Capture the cell that displays the provided text and extract its (X, Y) central coordinate. 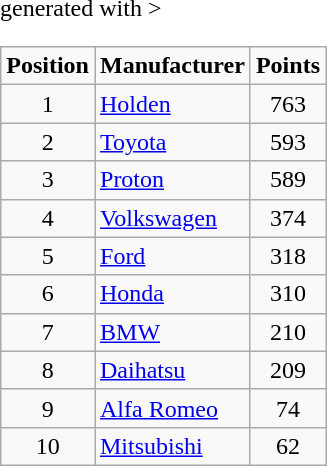
Mitsubishi (172, 446)
7 (48, 332)
8 (48, 370)
Proton (172, 180)
9 (48, 408)
6 (48, 294)
310 (288, 294)
589 (288, 180)
318 (288, 256)
593 (288, 142)
210 (288, 332)
Holden (172, 104)
74 (288, 408)
Daihatsu (172, 370)
209 (288, 370)
Honda (172, 294)
62 (288, 446)
Manufacturer (172, 66)
374 (288, 218)
Points (288, 66)
1 (48, 104)
3 (48, 180)
Ford (172, 256)
Position (48, 66)
10 (48, 446)
5 (48, 256)
Volkswagen (172, 218)
BMW (172, 332)
4 (48, 218)
763 (288, 104)
Alfa Romeo (172, 408)
Toyota (172, 142)
2 (48, 142)
